Determine the (X, Y) coordinate at the center of the cell enclosing the given text.  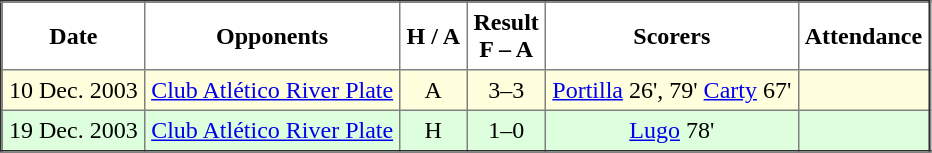
3–3 (506, 90)
Attendance (864, 36)
1–0 (506, 130)
H / A (434, 36)
Date (74, 36)
H (434, 130)
Portilla 26', 79' Carty 67' (672, 90)
A (434, 90)
10 Dec. 2003 (74, 90)
Scorers (672, 36)
ResultF – A (506, 36)
19 Dec. 2003 (74, 130)
Opponents (272, 36)
Lugo 78' (672, 130)
